Determine the (x, y) coordinate at the center of the cell enclosing the given text.  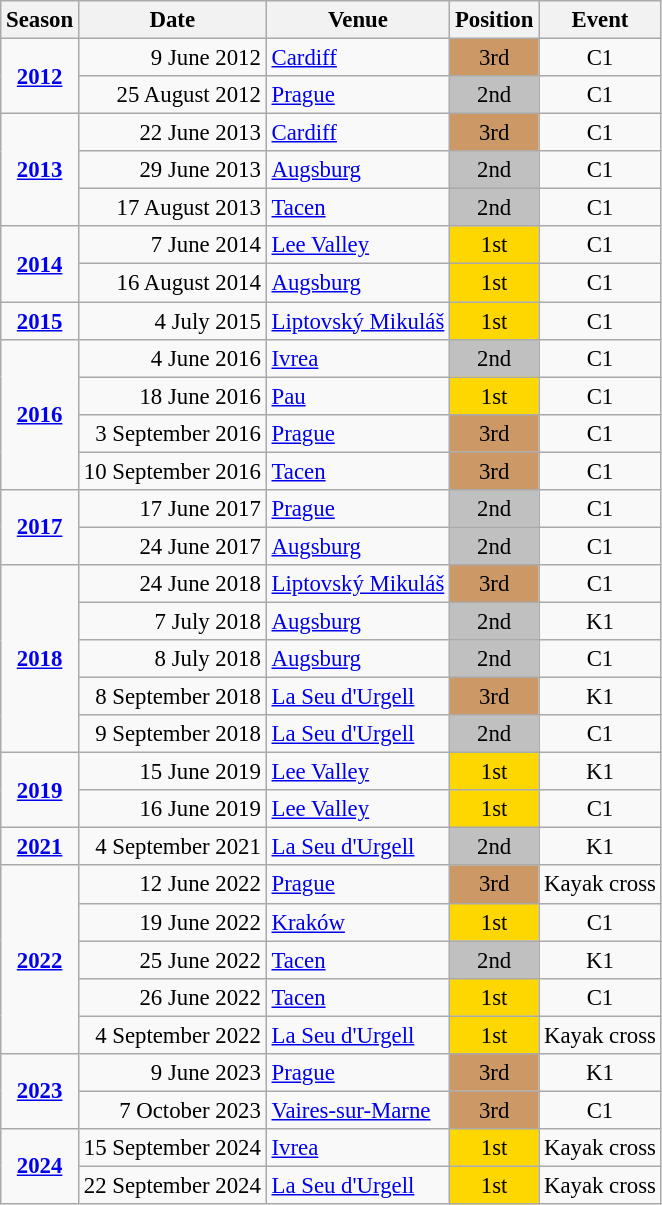
4 September 2022 (172, 1035)
Date (172, 20)
12 June 2022 (172, 885)
2013 (40, 170)
29 June 2013 (172, 170)
22 June 2013 (172, 133)
26 June 2022 (172, 997)
16 June 2019 (172, 809)
24 June 2018 (172, 584)
9 June 2023 (172, 1073)
2012 (40, 76)
2024 (40, 1166)
2014 (40, 264)
9 September 2018 (172, 734)
Position (494, 20)
Event (600, 20)
2015 (40, 321)
2019 (40, 790)
10 September 2016 (172, 471)
8 September 2018 (172, 697)
7 June 2014 (172, 245)
2023 (40, 1092)
4 September 2021 (172, 847)
Venue (358, 20)
2021 (40, 847)
4 June 2016 (172, 358)
2016 (40, 414)
25 August 2012 (172, 95)
7 July 2018 (172, 621)
19 June 2022 (172, 922)
8 July 2018 (172, 659)
16 August 2014 (172, 283)
17 August 2013 (172, 208)
4 July 2015 (172, 321)
15 September 2024 (172, 1148)
7 October 2023 (172, 1110)
Vaires-sur-Marne (358, 1110)
9 June 2012 (172, 58)
Season (40, 20)
18 June 2016 (172, 396)
22 September 2024 (172, 1185)
Kraków (358, 922)
24 June 2017 (172, 546)
17 June 2017 (172, 509)
15 June 2019 (172, 772)
Pau (358, 396)
25 June 2022 (172, 960)
2017 (40, 528)
2018 (40, 659)
3 September 2016 (172, 433)
2022 (40, 960)
